Capture the cell that displays the provided text and extract its [x, y] central coordinate. 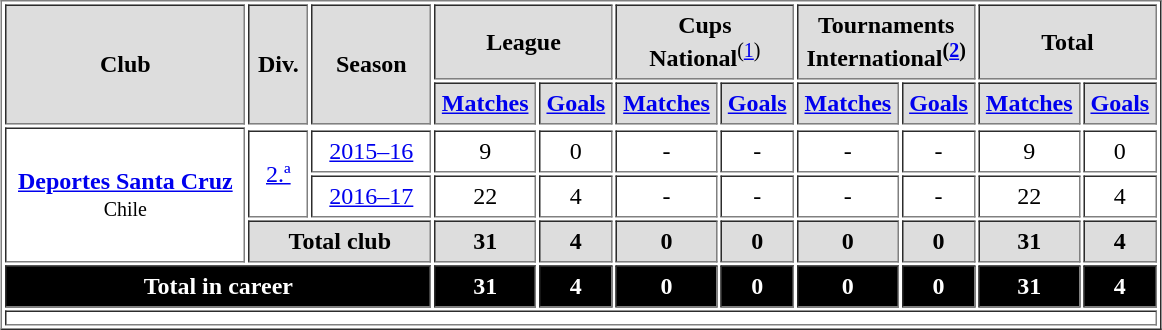
League [523, 42]
CupsNational(1) [705, 42]
Total club [340, 242]
TournamentsInternational(2) [886, 42]
2016–17 [371, 197]
2015–16 [371, 152]
Total in career [218, 287]
Deportes Santa CruzChile [125, 196]
Total [1067, 42]
2.ª [278, 174]
Club [125, 64]
Div. [278, 64]
Season [371, 64]
